Determine the [x, y] coordinate at the center of the cell enclosing the given text.  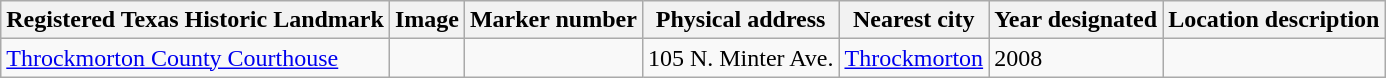
Throckmorton County Courthouse [196, 58]
Nearest city [914, 20]
Registered Texas Historic Landmark [196, 20]
Image [426, 20]
Location description [1274, 20]
Year designated [1076, 20]
Physical address [740, 20]
2008 [1076, 58]
105 N. Minter Ave. [740, 58]
Throckmorton [914, 58]
Marker number [553, 20]
